Provide the (X, Y) coordinate of the cell's center where the given text is located.  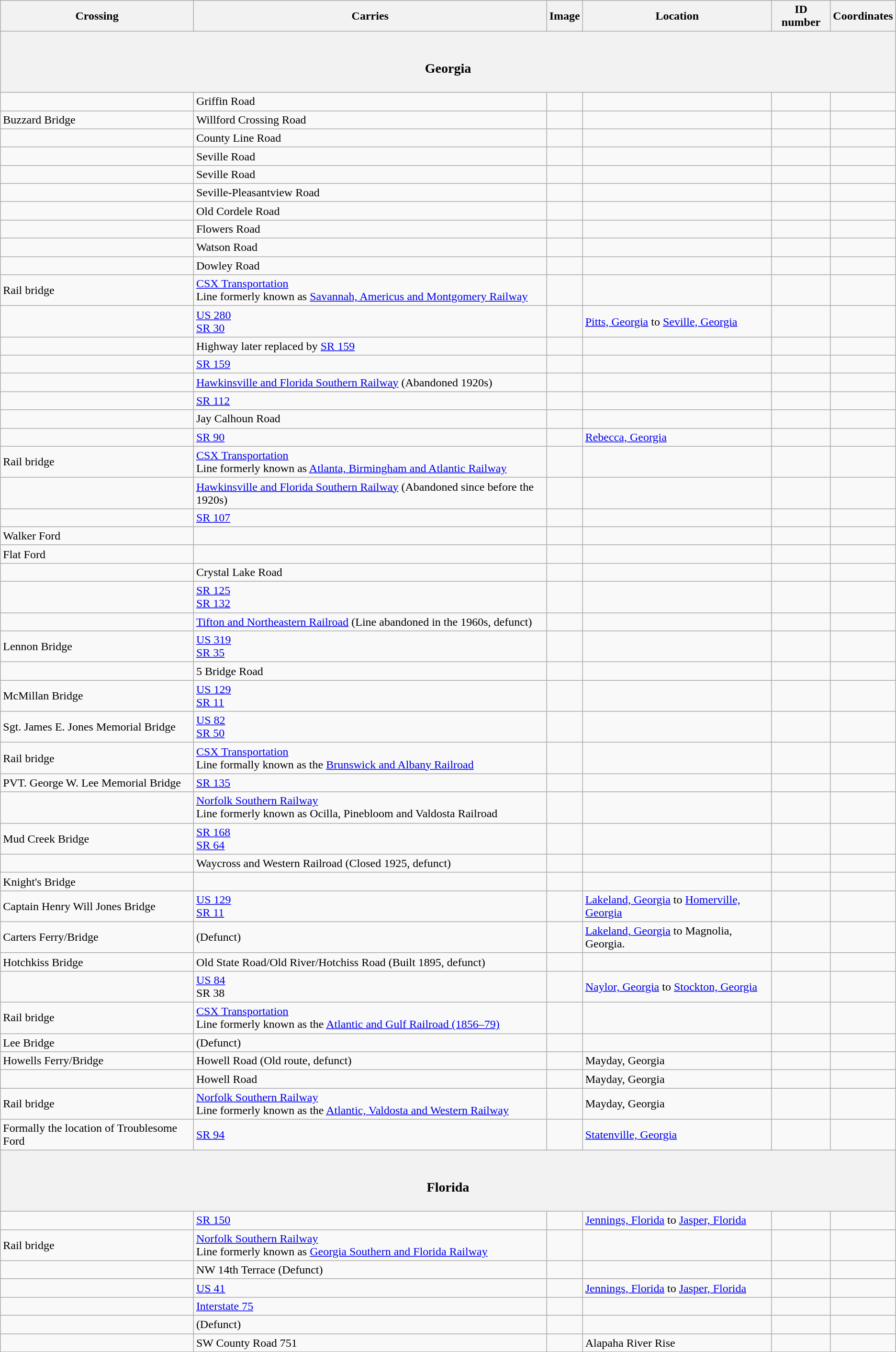
Lakeland, Georgia to Magnolia, Georgia. (677, 937)
Howells Ferry/Bridge (97, 1061)
Florida (448, 1181)
US 82 SR 50 (370, 727)
Hawkinsville and Florida Southern Railway (Abandoned since before the 1920s) (370, 493)
Tifton and Northeastern Railroad (Line abandoned in the 1960s, defunct) (370, 622)
Crossing (97, 16)
McMillan Bridge (97, 696)
SR 125 SR 132 (370, 597)
Norfolk Southern RailwayLine formerly known as Ocilla, Pinebloom and Valdosta Railroad (370, 807)
Highway later replaced by SR 159 (370, 346)
County Line Road (370, 138)
SR 107 (370, 518)
Howell Road (370, 1079)
Seville-Pleasantview Road (370, 192)
CSX TransportationLine formally known as the Brunswick and Albany Railroad (370, 758)
US 84 SR 38 (370, 986)
Old State Road/Old River/Hotchiss Road (Built 1895, defunct) (370, 962)
SR 150 (370, 1220)
Captain Henry Will Jones Bridge (97, 906)
Flowers Road (370, 229)
Alapaha River Rise (677, 1343)
Old Cordele Road (370, 211)
Crystal Lake Road (370, 572)
Naylor, Georgia to Stockton, Georgia (677, 986)
SR 90 (370, 437)
Location (677, 16)
SR 112 (370, 401)
Griffin Road (370, 101)
Rebecca, Georgia (677, 437)
SW County Road 751 (370, 1343)
Norfolk Southern RailwayLine formerly known as the Atlantic, Valdosta and Western Railway (370, 1104)
Lennon Bridge (97, 646)
CSX Transportation Line formerly known as Atlanta, Birmingham and Atlantic Railway (370, 462)
US 280 SR 30 (370, 322)
Willford Crossing Road (370, 120)
Waycross and Western Railroad (Closed 1925, defunct) (370, 863)
US 319 SR 35 (370, 646)
Flat Ford (97, 554)
SR 94 (370, 1135)
CSX Transportation Line formerly known as Savannah, Americus and Montgomery Railway (370, 290)
SR 159 (370, 364)
Walker Ford (97, 536)
Lee Bridge (97, 1043)
SR 168 SR 64 (370, 839)
US 41 (370, 1288)
Image (565, 16)
Sgt. James E. Jones Memorial Bridge (97, 727)
Watson Road (370, 248)
Pitts, Georgia to Seville, Georgia (677, 322)
Hotchkiss Bridge (97, 962)
Howell Road (Old route, defunct) (370, 1061)
Georgia (448, 62)
Buzzard Bridge (97, 120)
Carries (370, 16)
Interstate 75 (370, 1306)
Mud Creek Bridge (97, 839)
NW 14th Terrace (Defunct) (370, 1270)
5 Bridge Road (370, 671)
ID number (801, 16)
Dowley Road (370, 266)
Norfolk Southern Railway Line formerly known as Georgia Southern and Florida Railway (370, 1245)
SR 135 (370, 783)
Knight's Bridge (97, 881)
Formally the location of Troublesome Ford (97, 1135)
Jay Calhoun Road (370, 419)
Lakeland, Georgia to Homerville, Georgia (677, 906)
PVT. George W. Lee Memorial Bridge (97, 783)
Carters Ferry/Bridge (97, 937)
Hawkinsville and Florida Southern Railway (Abandoned 1920s) (370, 383)
Coordinates (863, 16)
Statenville, Georgia (677, 1135)
CSX Transportation Line formerly known as the Atlantic and Gulf Railroad (1856–79) (370, 1018)
